Identify which cell holds the provided text, then report its [X, Y] central coordinate. 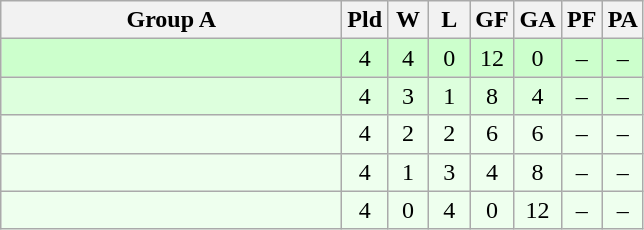
GF [492, 20]
PF [582, 20]
Pld [365, 20]
W [408, 20]
GA [538, 20]
Group A [172, 20]
L [450, 20]
PA [622, 20]
